Provide the [X, Y] coordinate of the cell's center where the given text is located.  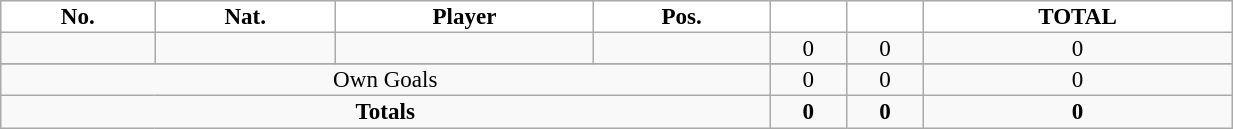
No. [78, 17]
TOTAL [1077, 17]
Nat. [246, 17]
Totals [386, 112]
Player [465, 17]
Pos. [682, 17]
Own Goals [386, 80]
